Return (x, y) of the center of cell containing provided text 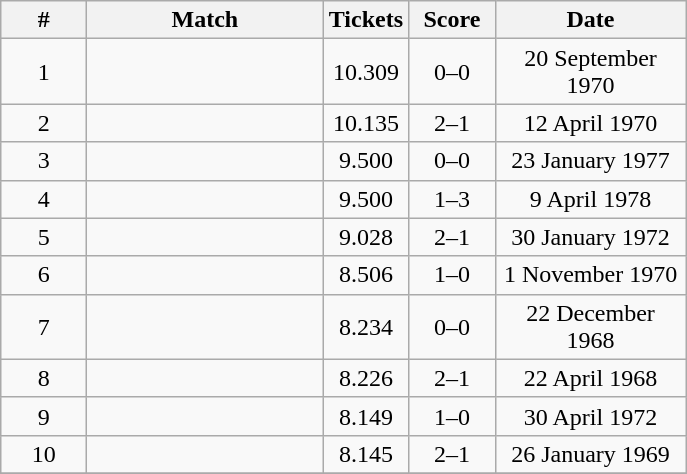
8.149 (366, 416)
3 (44, 161)
2 (44, 123)
1 (44, 72)
7 (44, 326)
1 November 1970 (590, 275)
8.226 (366, 378)
8.145 (366, 454)
26 January 1969 (590, 454)
4 (44, 199)
Date (590, 20)
6 (44, 275)
9 April 1978 (590, 199)
8 (44, 378)
23 January 1977 (590, 161)
22 April 1968 (590, 378)
8.234 (366, 326)
22 December 1968 (590, 326)
9.028 (366, 237)
Score (452, 20)
10 (44, 454)
9 (44, 416)
20 September 1970 (590, 72)
30 January 1972 (590, 237)
Tickets (366, 20)
8.506 (366, 275)
# (44, 20)
5 (44, 237)
Match (205, 20)
10.135 (366, 123)
10.309 (366, 72)
1–3 (452, 199)
30 April 1972 (590, 416)
12 April 1970 (590, 123)
